Locate the cell with the specified text and output its [X, Y] center coordinate. 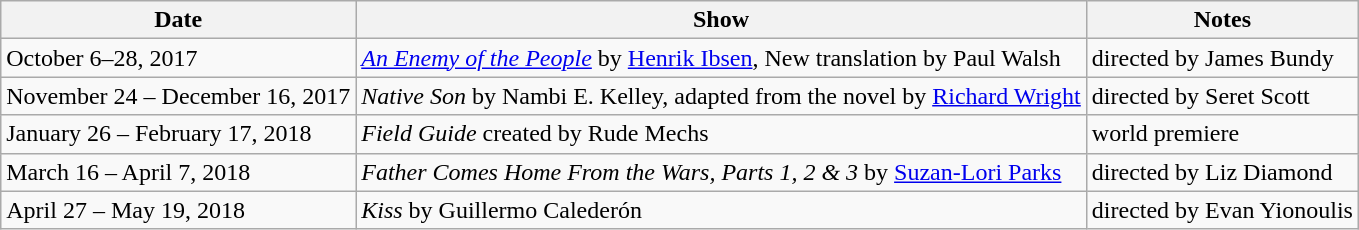
directed by Evan Yionoulis [1222, 210]
Native Son by Nambi E. Kelley, adapted from the novel by Richard Wright [722, 96]
world premiere [1222, 134]
directed by James Bundy [1222, 58]
directed by Seret Scott [1222, 96]
November 24 – December 16, 2017 [178, 96]
Father Comes Home From the Wars, Parts 1, 2 & 3 by Suzan-Lori Parks [722, 172]
January 26 – February 17, 2018 [178, 134]
October 6–28, 2017 [178, 58]
Kiss by Guillermo Calederón [722, 210]
Field Guide created by Rude Mechs [722, 134]
directed by Liz Diamond [1222, 172]
April 27 – May 19, 2018 [178, 210]
Notes [1222, 20]
March 16 – April 7, 2018 [178, 172]
An Enemy of the People by Henrik Ibsen, New translation by Paul Walsh [722, 58]
Date [178, 20]
Show [722, 20]
